Detect which cell encompasses the target text, then output its [x, y] center coordinate. 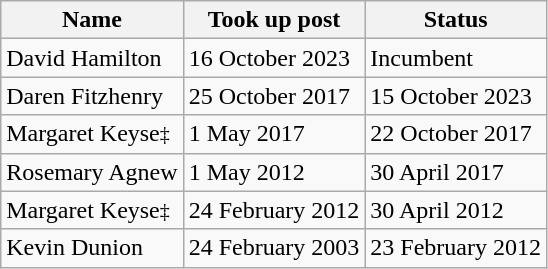
Rosemary Agnew [92, 172]
22 October 2017 [456, 134]
Name [92, 20]
30 April 2017 [456, 172]
1 May 2012 [274, 172]
Daren Fitzhenry [92, 96]
15 October 2023 [456, 96]
Status [456, 20]
30 April 2012 [456, 210]
1 May 2017 [274, 134]
16 October 2023 [274, 58]
24 February 2003 [274, 248]
24 February 2012 [274, 210]
Kevin Dunion [92, 248]
Took up post [274, 20]
Incumbent [456, 58]
23 February 2012 [456, 248]
25 October 2017 [274, 96]
David Hamilton [92, 58]
